From the cell containing the given text, extract its center point as [x, y] coordinate. 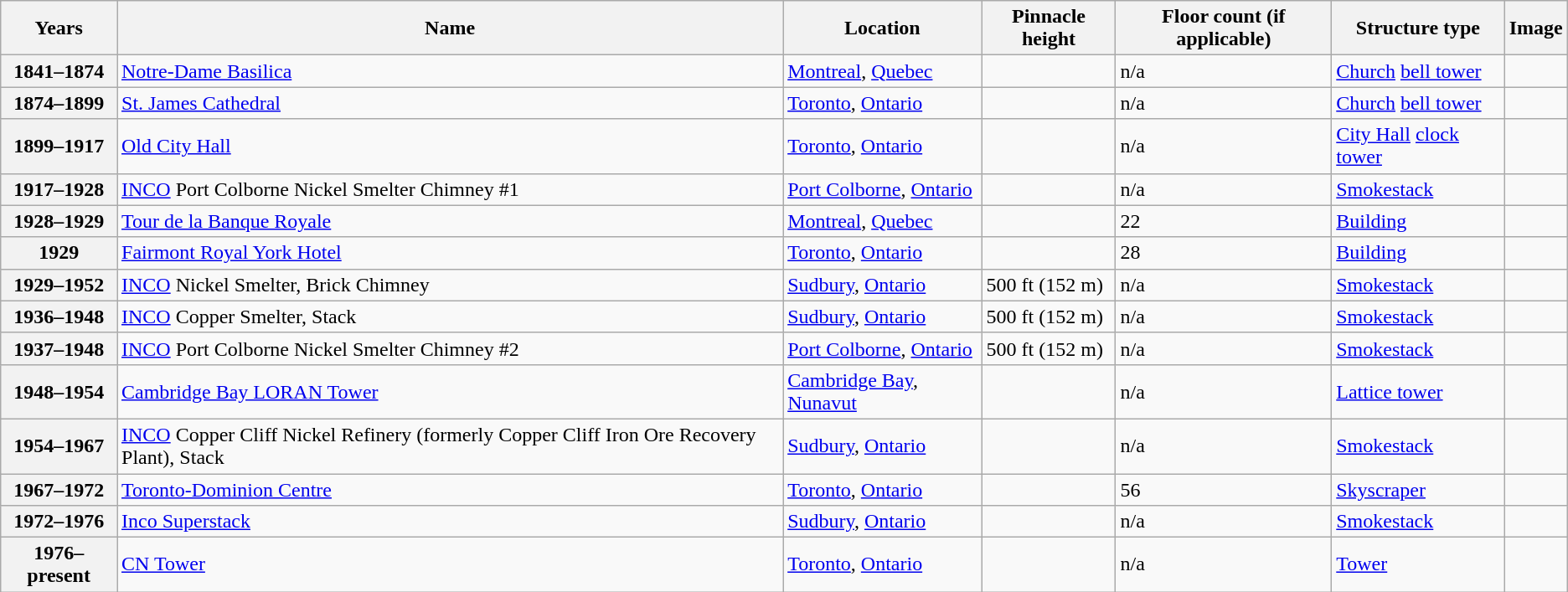
1841–1874 [59, 71]
Toronto-Dominion Centre [451, 490]
INCO Copper Cliff Nickel Refinery (formerly Copper Cliff Iron Ore Recovery Plant), Stack [451, 445]
CN Tower [451, 564]
1954–1967 [59, 445]
56 [1224, 490]
Tour de la Banque Royale [451, 221]
1936–1948 [59, 317]
1948–1954 [59, 392]
Fairmont Royal York Hotel [451, 253]
1929–1952 [59, 285]
1972–1976 [59, 522]
Floor count (if applicable) [1224, 28]
INCO Copper Smelter, Stack [451, 317]
1929 [59, 253]
INCO Port Colborne Nickel Smelter Chimney #1 [451, 189]
Pinnacle height [1049, 28]
22 [1224, 221]
Structure type [1418, 28]
28 [1224, 253]
Image [1536, 28]
St. James Cathedral [451, 103]
Skyscraper [1418, 490]
1976–present [59, 564]
Location [883, 28]
1917–1928 [59, 189]
Cambridge Bay LORAN Tower [451, 392]
1899–1917 [59, 146]
INCO Port Colborne Nickel Smelter Chimney #2 [451, 348]
1874–1899 [59, 103]
Cambridge Bay, Nunavut [883, 392]
Lattice tower [1418, 392]
Name [451, 28]
INCO Nickel Smelter, Brick Chimney [451, 285]
City Hall clock tower [1418, 146]
1928–1929 [59, 221]
1967–1972 [59, 490]
Inco Superstack [451, 522]
1937–1948 [59, 348]
Years [59, 28]
Tower [1418, 564]
Notre-Dame Basilica [451, 71]
Old City Hall [451, 146]
